Search for the cell housing the specified text and yield its [X, Y] center coordinate. 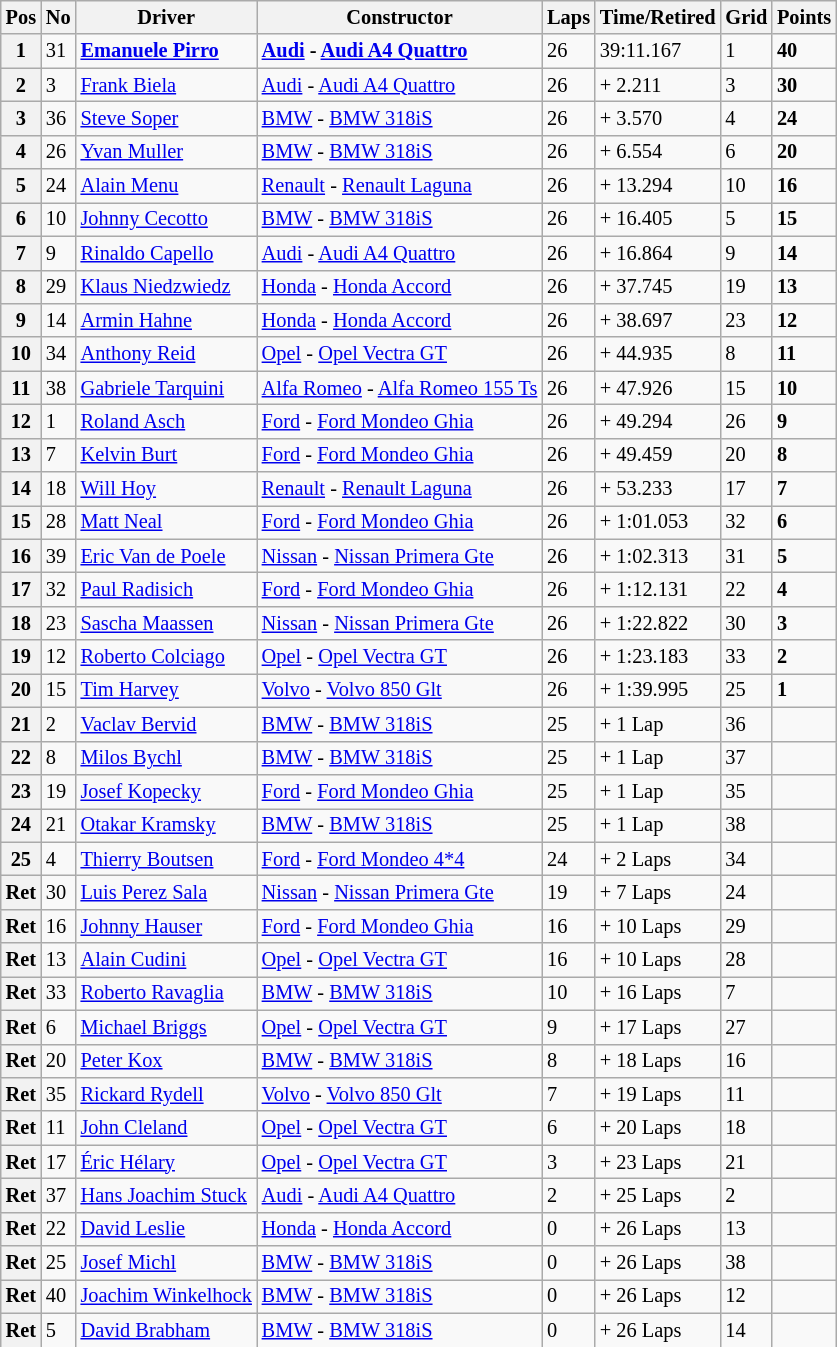
+ 17 Laps [658, 1027]
Éric Hélary [166, 1162]
+ 7 Laps [658, 892]
Anthony Reid [166, 354]
+ 25 Laps [658, 1195]
Johnny Hauser [166, 926]
+ 16.864 [658, 253]
+ 6.554 [658, 152]
Points [804, 17]
+ 13.294 [658, 186]
Tim Harvey [166, 690]
+ 37.745 [658, 287]
Gabriele Tarquini [166, 388]
+ 18 Laps [658, 1061]
Luis Perez Sala [166, 892]
+ 1:12.131 [658, 589]
Klaus Niedzwiedz [166, 287]
Thierry Boutsen [166, 859]
27 [746, 1027]
39:11.167 [658, 51]
No [58, 17]
Alain Cudini [166, 960]
+ 47.926 [658, 388]
+ 49.459 [658, 455]
+ 23 Laps [658, 1162]
Time/Retired [658, 17]
Pos [21, 17]
Matt Neal [166, 522]
+ 3.570 [658, 118]
Johnny Cecotto [166, 219]
David Brabham [166, 1330]
Emanuele Pirro [166, 51]
Eric Van de Poele [166, 556]
+ 1:23.183 [658, 657]
Joachim Winkelhock [166, 1296]
+ 53.233 [658, 489]
Roberto Colciago [166, 657]
Josef Michl [166, 1263]
Armin Hahne [166, 320]
Paul Radisich [166, 589]
David Leslie [166, 1229]
Milos Bychl [166, 758]
+ 1:22.822 [658, 623]
Sascha Maassen [166, 623]
Driver [166, 17]
+ 1:02.313 [658, 556]
Josef Kopecky [166, 791]
Roberto Ravaglia [166, 993]
Roland Asch [166, 421]
+ 20 Laps [658, 1128]
Frank Biela [166, 85]
+ 49.294 [658, 421]
Hans Joachim Stuck [166, 1195]
+ 16.405 [658, 219]
Grid [746, 17]
+ 1:39.995 [658, 690]
Kelvin Burt [166, 455]
+ 1:01.053 [658, 522]
+ 2.211 [658, 85]
Steve Soper [166, 118]
Will Hoy [166, 489]
Michael Briggs [166, 1027]
Yvan Muller [166, 152]
+ 38.697 [658, 320]
+ 16 Laps [658, 993]
Otakar Kramsky [166, 825]
Constructor [400, 17]
Peter Kox [166, 1061]
+ 19 Laps [658, 1094]
Alain Menu [166, 186]
+ 2 Laps [658, 859]
Laps [568, 17]
39 [58, 556]
Ford - Ford Mondeo 4*4 [400, 859]
John Cleland [166, 1128]
Vaclav Bervid [166, 724]
Rinaldo Capello [166, 253]
+ 44.935 [658, 354]
Alfa Romeo - Alfa Romeo 155 Ts [400, 388]
Rickard Rydell [166, 1094]
